Determine the (x, y) coordinate at the center of the cell enclosing the given text.  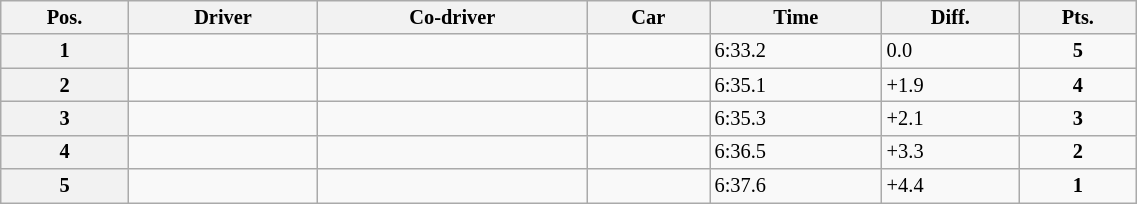
6:33.2 (796, 51)
Pos. (65, 17)
+4.4 (950, 186)
+3.3 (950, 152)
Driver (223, 17)
+1.9 (950, 85)
6:35.1 (796, 85)
Pts. (1078, 17)
+2.1 (950, 118)
Co-driver (452, 17)
0.0 (950, 51)
Diff. (950, 17)
6:35.3 (796, 118)
6:36.5 (796, 152)
6:37.6 (796, 186)
Time (796, 17)
Car (648, 17)
